Capture the cell that displays the provided text and extract its [X, Y] central coordinate. 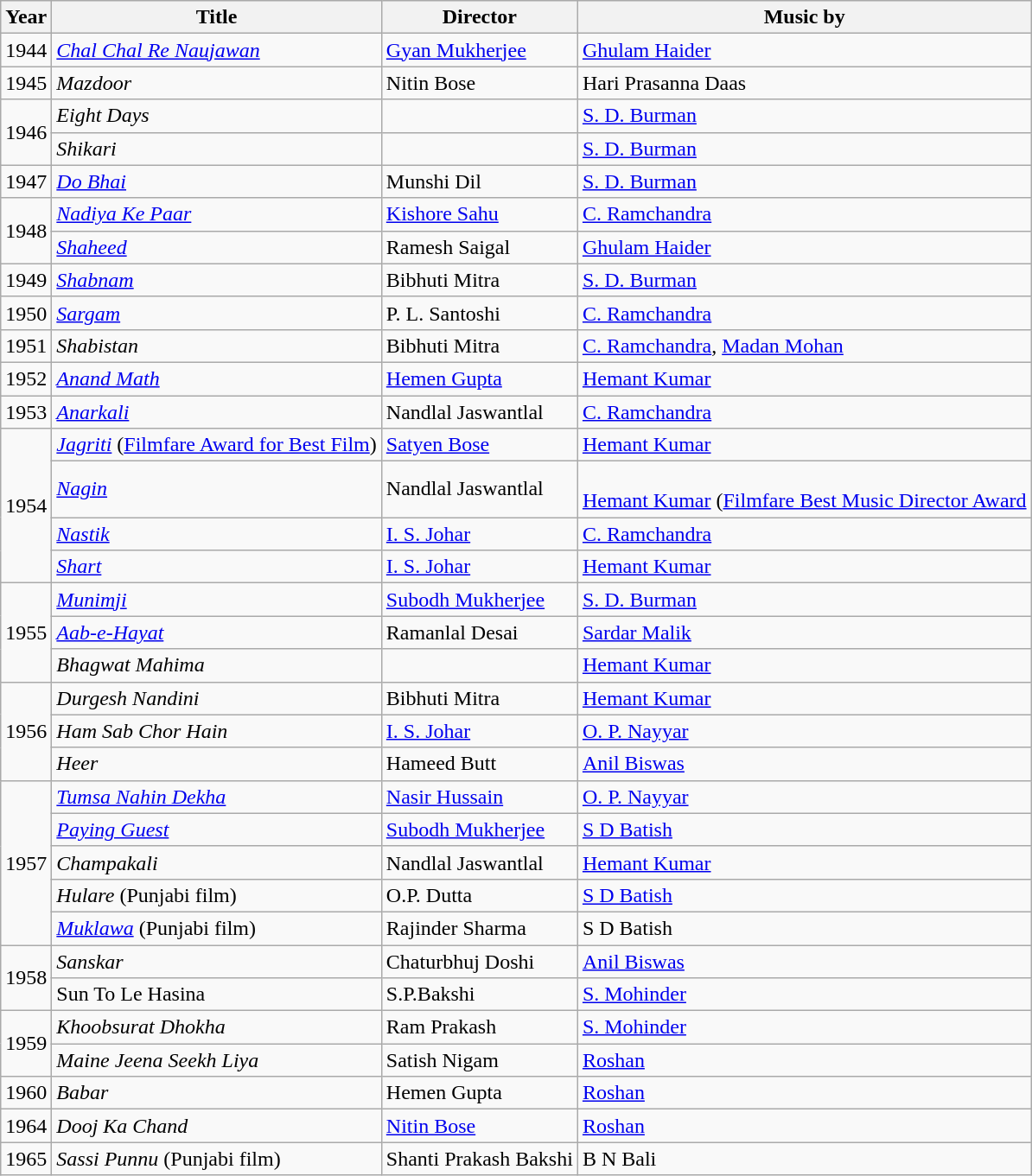
Munimji [216, 600]
1958 [26, 978]
1960 [26, 1093]
Shaheed [216, 247]
Chaturbhuj Doshi [479, 962]
Ham Sab Chor Hain [216, 731]
1964 [26, 1126]
Shikari [216, 149]
1946 [26, 132]
1945 [26, 83]
Kishore Sahu [479, 214]
Ram Prakash [479, 1027]
Chal Chal Re Naujawan [216, 50]
Sun To Le Hasina [216, 995]
1956 [26, 731]
Ramesh Saigal [479, 247]
1953 [26, 412]
Aab-e-Hayat [216, 632]
Tumsa Nahin Dekha [216, 797]
Shabistan [216, 346]
Gyan Mukherjee [479, 50]
Hemant Kumar (Filmfare Best Music Director Award [804, 489]
C. Ramchandra, Madan Mohan [804, 346]
Hameed Butt [479, 764]
B N Bali [804, 1159]
Shabnam [216, 280]
S.P.Bakshi [479, 995]
1959 [26, 1044]
Satish Nigam [479, 1060]
Khoobsurat Dhokha [216, 1027]
Heer [216, 764]
Maine Jeena Seekh Liya [216, 1060]
1952 [26, 378]
Shart [216, 567]
Champakali [216, 862]
Music by [804, 17]
Satyen Bose [479, 445]
1949 [26, 280]
1957 [26, 862]
Nadiya Ke Paar [216, 214]
Do Bhai [216, 181]
1965 [26, 1159]
Nastik [216, 534]
Paying Guest [216, 830]
1944 [26, 50]
Muklawa (Punjabi film) [216, 928]
Shanti Prakash Bakshi [479, 1159]
Babar [216, 1093]
1948 [26, 231]
Year [26, 17]
Hari Prasanna Daas [804, 83]
Sanskar [216, 962]
Mazdoor [216, 83]
Anand Math [216, 378]
1951 [26, 346]
Title [216, 17]
Munshi Dil [479, 181]
Nasir Hussain [479, 797]
1950 [26, 313]
O.P. Dutta [479, 895]
Durgesh Nandini [216, 698]
1947 [26, 181]
1954 [26, 506]
Hulare (Punjabi film) [216, 895]
Sassi Punnu (Punjabi film) [216, 1159]
Jagriti (Filmfare Award for Best Film) [216, 445]
Dooj Ka Chand [216, 1126]
Rajinder Sharma [479, 928]
Eight Days [216, 116]
Director [479, 17]
Anarkali [216, 412]
P. L. Santoshi [479, 313]
Sargam [216, 313]
Bhagwat Mahima [216, 665]
1955 [26, 632]
Nagin [216, 489]
Ramanlal Desai [479, 632]
Sardar Malik [804, 632]
